Return [X, Y] of the center of cell containing provided text 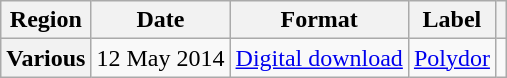
Various [46, 58]
Date [160, 20]
Digital download [319, 58]
12 May 2014 [160, 58]
Region [46, 20]
Format [319, 20]
Polydor [452, 58]
Label [452, 20]
